Locate the cell with the specified text and output its (X, Y) center coordinate. 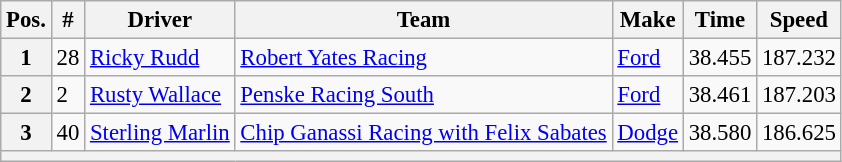
Rusty Wallace (160, 95)
Team (424, 20)
Driver (160, 20)
Chip Ganassi Racing with Felix Sabates (424, 133)
38.461 (720, 95)
38.580 (720, 133)
Pos. (26, 20)
38.455 (720, 58)
187.232 (800, 58)
# (68, 20)
Penske Racing South (424, 95)
Make (648, 20)
Sterling Marlin (160, 133)
28 (68, 58)
Speed (800, 20)
187.203 (800, 95)
Robert Yates Racing (424, 58)
Dodge (648, 133)
3 (26, 133)
Ricky Rudd (160, 58)
1 (26, 58)
40 (68, 133)
Time (720, 20)
186.625 (800, 133)
